Provide the (x, y) coordinate of the cell's center where the given text is located.  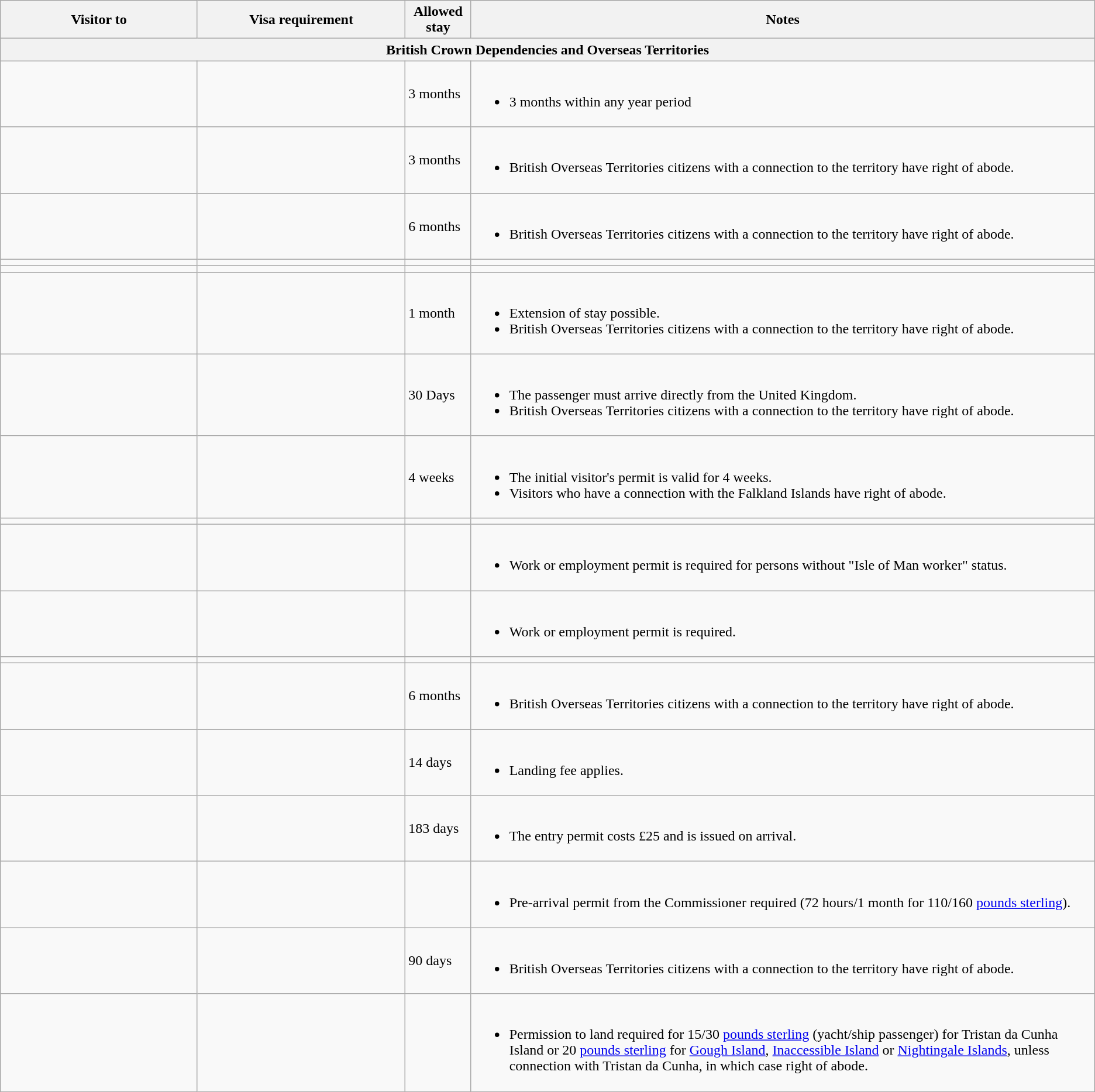
Pre-arrival permit from the Commissioner required (72 hours/1 month for 110/160 pounds sterling). (783, 895)
Landing fee applies. (783, 763)
British Crown Dependencies and Overseas Territories (547, 50)
Work or employment permit is required for persons without "Isle of Man worker" status. (783, 557)
30 Days (438, 395)
Allowed stay (438, 20)
183 days (438, 828)
Work or employment permit is required. (783, 623)
4 weeks (438, 477)
Notes (783, 20)
1 month (438, 313)
The initial visitor's permit is valid for 4 weeks.Visitors who have a connection with the Falkland Islands have right of abode. (783, 477)
14 days (438, 763)
3 months within any year period (783, 94)
Visa requirement (301, 20)
The entry permit costs £25 and is issued on arrival. (783, 828)
90 days (438, 960)
Extension of stay possible.British Overseas Territories citizens with a connection to the territory have right of abode. (783, 313)
Visitor to (99, 20)
